Pinpoint the cell where the given text exists, returning its [X, Y] midpoint coordinate. 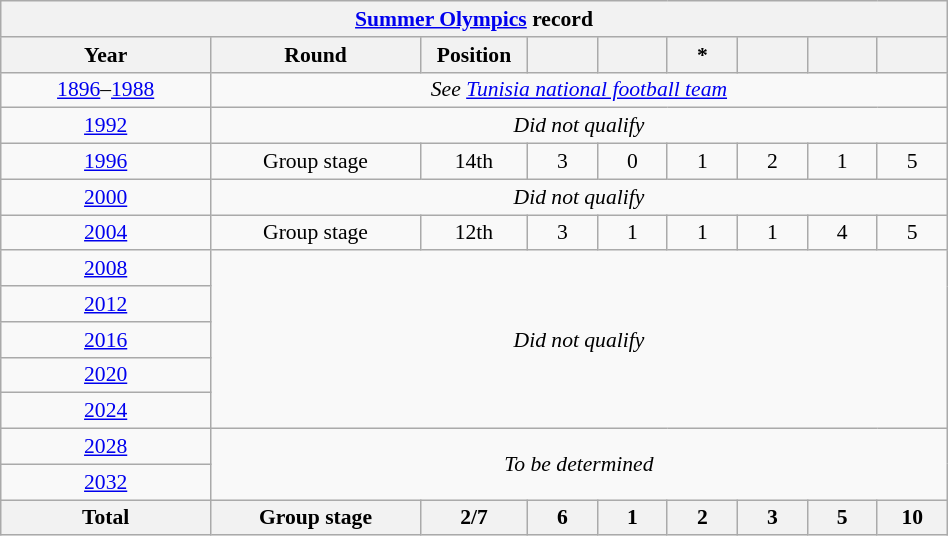
Year [106, 55]
2012 [106, 304]
12th [474, 233]
2024 [106, 411]
2/7 [474, 518]
4 [842, 233]
1992 [106, 126]
2016 [106, 340]
2020 [106, 375]
Position [474, 55]
See Tunisia national football team [580, 90]
0 [632, 162]
To be determined [580, 464]
10 [912, 518]
6 [563, 518]
2004 [106, 233]
2028 [106, 447]
Total [106, 518]
Round [316, 55]
1996 [106, 162]
2008 [106, 269]
14th [474, 162]
Summer Olympics record [474, 19]
2032 [106, 482]
2000 [106, 197]
1896–1988 [106, 90]
* [702, 55]
